Search for the cell housing the specified text and yield its (x, y) center coordinate. 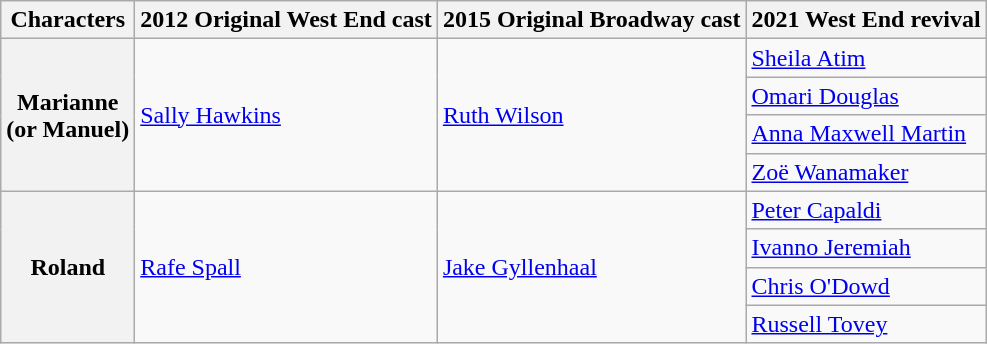
Roland (68, 267)
Peter Capaldi (866, 210)
2015 Original Broadway cast (592, 20)
Ruth Wilson (592, 115)
Russell Tovey (866, 324)
Anna Maxwell Martin (866, 134)
Marianne(or Manuel) (68, 115)
Omari Douglas (866, 96)
Chris O'Dowd (866, 286)
Characters (68, 20)
Sheila Atim (866, 58)
Zoë Wanamaker (866, 172)
Ivanno Jeremiah (866, 248)
Jake Gyllenhaal (592, 267)
2021 West End revival (866, 20)
Rafe Spall (286, 267)
Sally Hawkins (286, 115)
2012 Original West End cast (286, 20)
